Identify which cell holds the provided text, then report its [x, y] central coordinate. 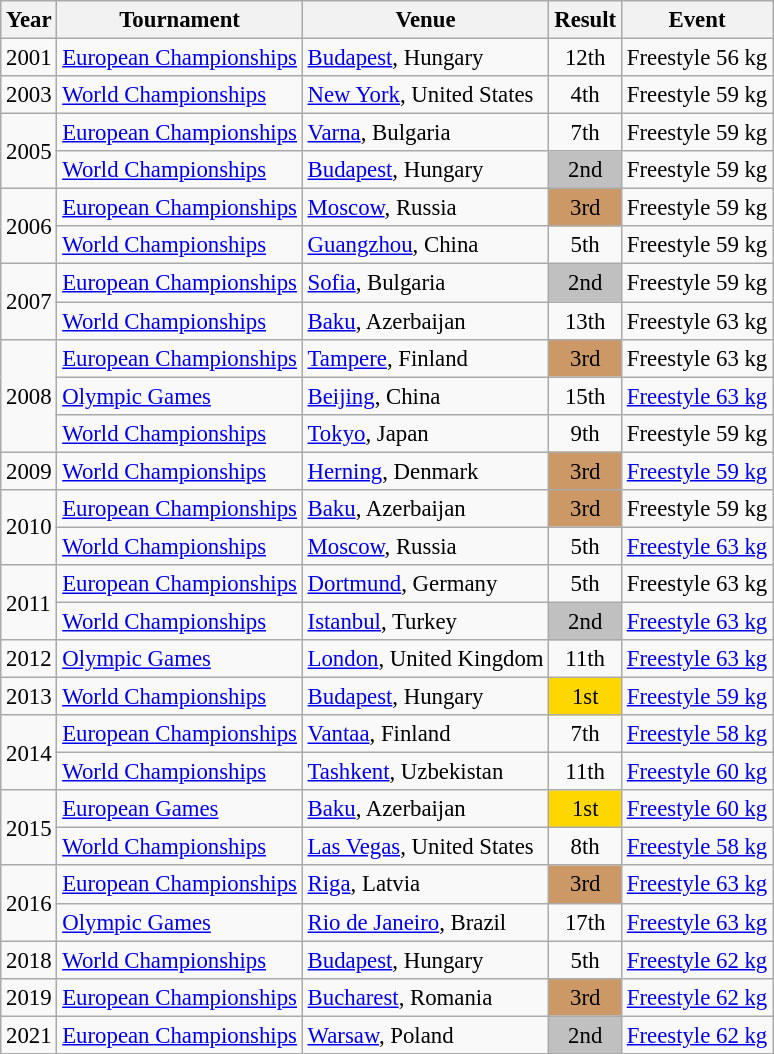
Las Vegas, United States [426, 847]
2021 [29, 1035]
13th [586, 321]
Venue [426, 20]
Freestyle 56 kg [696, 58]
17th [586, 922]
Vantaa, Finland [426, 734]
Herning, Denmark [426, 471]
2012 [29, 659]
2005 [29, 152]
12th [586, 58]
Bucharest, Romania [426, 997]
2014 [29, 752]
Year [29, 20]
Riga, Latvia [426, 885]
2011 [29, 602]
2003 [29, 95]
Beijing, China [426, 396]
2007 [29, 302]
New York, United States [426, 95]
Dortmund, Germany [426, 584]
2015 [29, 828]
London, United Kingdom [426, 659]
2016 [29, 904]
15th [586, 396]
2008 [29, 396]
European Games [180, 809]
Tampere, Finland [426, 358]
Event [696, 20]
2009 [29, 471]
2019 [29, 997]
2010 [29, 528]
Warsaw, Poland [426, 1035]
Tournament [180, 20]
Rio de Janeiro, Brazil [426, 922]
2018 [29, 960]
8th [586, 847]
Istanbul, Turkey [426, 621]
9th [586, 433]
4th [586, 95]
2001 [29, 58]
Tokyo, Japan [426, 433]
2013 [29, 697]
Result [586, 20]
2006 [29, 226]
Varna, Bulgaria [426, 133]
Sofia, Bulgaria [426, 283]
Tashkent, Uzbekistan [426, 772]
Guangzhou, China [426, 245]
